Output the (x, y) coordinate of the center of the cell containing the given text.  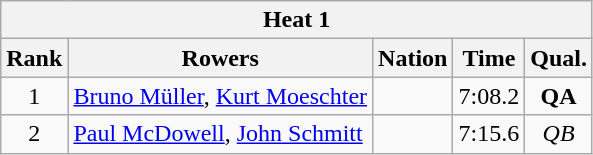
Bruno Müller, Kurt Moeschter (220, 96)
Time (489, 58)
Nation (413, 58)
QB (559, 134)
Rank (34, 58)
7:08.2 (489, 96)
Paul McDowell, John Schmitt (220, 134)
2 (34, 134)
Heat 1 (297, 20)
1 (34, 96)
QA (559, 96)
Qual. (559, 58)
Rowers (220, 58)
7:15.6 (489, 134)
